Output the [x, y] coordinate of the center of the cell containing the given text.  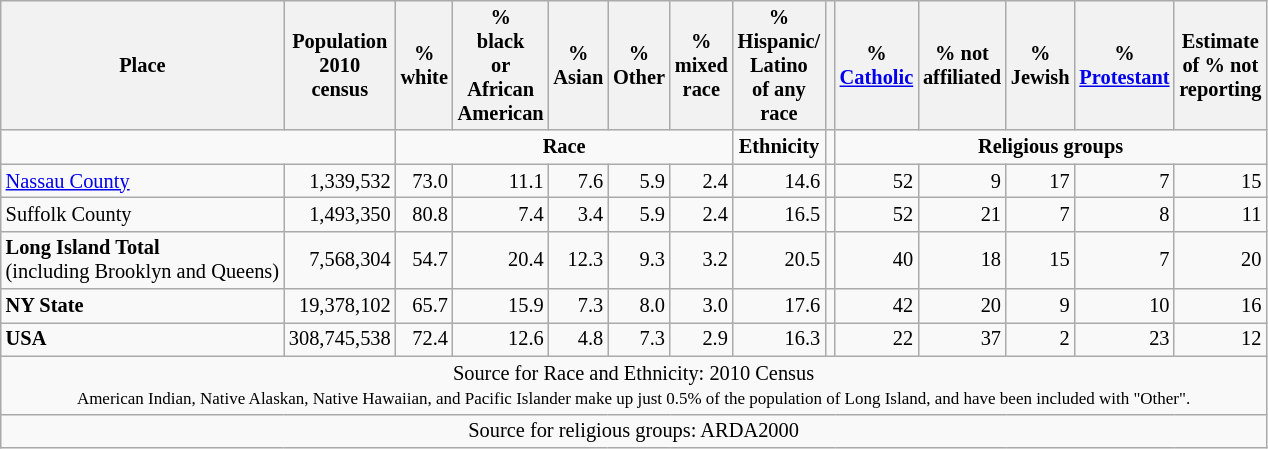
1,339,532 [340, 181]
2 [1040, 339]
12.3 [579, 260]
%Asian [579, 65]
Race [564, 147]
54.7 [424, 260]
21 [962, 214]
17.6 [779, 306]
73.0 [424, 181]
23 [1124, 339]
8 [1124, 214]
16.5 [779, 214]
NY State [142, 306]
%Hispanic/Latinoof anyrace [779, 65]
40 [876, 260]
%Jewish [1040, 65]
17 [1040, 181]
15.9 [501, 306]
12 [1220, 339]
9.3 [639, 260]
Suffolk County [142, 214]
7.6 [579, 181]
12.6 [501, 339]
USA [142, 339]
%Protestant [1124, 65]
14.6 [779, 181]
19,378,102 [340, 306]
42 [876, 306]
16.3 [779, 339]
Place [142, 65]
8.0 [639, 306]
%Catholic [876, 65]
%mixedrace [702, 65]
37 [962, 339]
1,493,350 [340, 214]
20.5 [779, 260]
65.7 [424, 306]
16 [1220, 306]
20.4 [501, 260]
22 [876, 339]
Nassau County [142, 181]
80.8 [424, 214]
% notaffiliated [962, 65]
3.2 [702, 260]
%Other [639, 65]
7.4 [501, 214]
18 [962, 260]
Ethnicity [779, 147]
308,745,538 [340, 339]
7,568,304 [340, 260]
72.4 [424, 339]
3.4 [579, 214]
2.9 [702, 339]
10 [1124, 306]
11.1 [501, 181]
4.8 [579, 339]
Source for religious groups: ARDA2000 [634, 431]
Estimateof % notreporting [1220, 65]
Religious groups [1051, 147]
3.0 [702, 306]
%white [424, 65]
Long Island Total(including Brooklyn and Queens) [142, 260]
%blackorAfricanAmerican [501, 65]
11 [1220, 214]
Population2010census [340, 65]
